Search for the cell housing the specified text and yield its (X, Y) center coordinate. 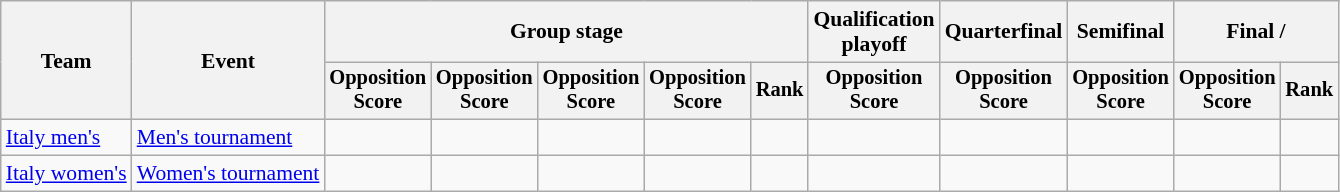
Group stage (566, 32)
Quarterfinal (1004, 32)
Men's tournament (228, 138)
Event (228, 60)
Women's tournament (228, 174)
Final / (1256, 32)
Italy men's (66, 138)
Italy women's (66, 174)
Team (66, 60)
Qualificationplayoff (874, 32)
Semifinal (1120, 32)
